Locate the cell with the specified text and output its [X, Y] center coordinate. 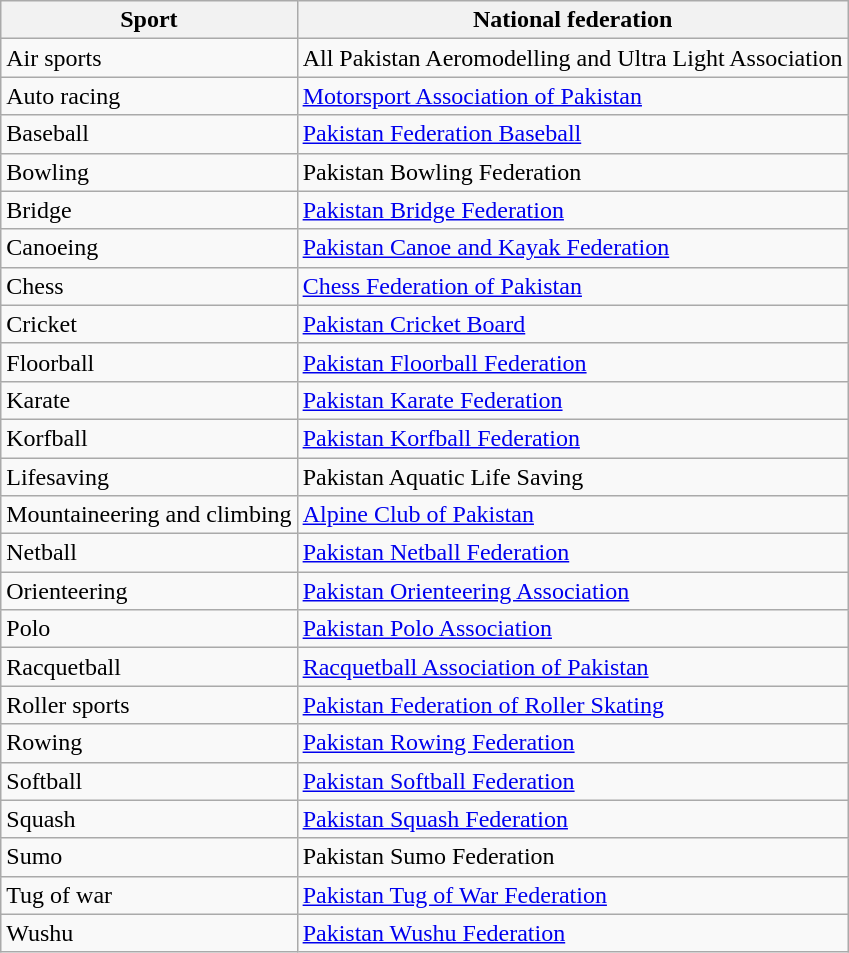
Pakistan Federation of Roller Skating [572, 705]
Pakistan Bridge Federation [572, 210]
Mountaineering and climbing [149, 515]
Squash [149, 819]
Pakistan Korfball Federation [572, 438]
Racquetball Association of Pakistan [572, 667]
Polo [149, 629]
Pakistan Squash Federation [572, 819]
Air sports [149, 58]
Pakistan Wushu Federation [572, 933]
Motorsport Association of Pakistan [572, 96]
Netball [149, 553]
Floorball [149, 362]
Pakistan Tug of War Federation [572, 895]
Karate [149, 400]
Pakistan Orienteering Association [572, 591]
All Pakistan Aeromodelling and Ultra Light Association [572, 58]
Sumo [149, 857]
Pakistan Rowing Federation [572, 743]
Chess [149, 286]
Pakistan Federation Baseball [572, 134]
Pakistan Netball Federation [572, 553]
Racquetball [149, 667]
Chess Federation of Pakistan [572, 286]
Sport [149, 20]
Baseball [149, 134]
National federation [572, 20]
Lifesaving [149, 477]
Orienteering [149, 591]
Pakistan Floorball Federation [572, 362]
Alpine Club of Pakistan [572, 515]
Pakistan Karate Federation [572, 400]
Pakistan Aquatic Life Saving [572, 477]
Softball [149, 781]
Cricket [149, 324]
Pakistan Softball Federation [572, 781]
Roller sports [149, 705]
Auto racing [149, 96]
Pakistan Bowling Federation [572, 172]
Pakistan Polo Association [572, 629]
Bridge [149, 210]
Pakistan Cricket Board [572, 324]
Canoeing [149, 248]
Wushu [149, 933]
Tug of war [149, 895]
Korfball [149, 438]
Bowling [149, 172]
Pakistan Canoe and Kayak Federation [572, 248]
Rowing [149, 743]
Pakistan Sumo Federation [572, 857]
